Extract the [x, y] coordinate from the center of the cell holding the provided text.  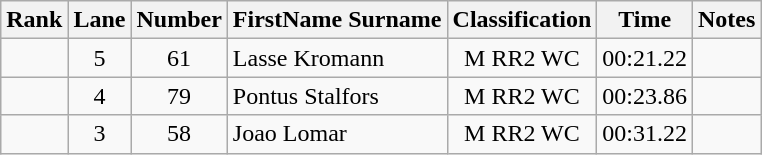
Pontus Stalfors [337, 96]
Notes [727, 20]
Lasse Kromann [337, 58]
Time [645, 20]
Lane [100, 20]
Classification [522, 20]
Number [179, 20]
Rank [34, 20]
79 [179, 96]
5 [100, 58]
00:31.22 [645, 134]
3 [100, 134]
00:21.22 [645, 58]
Joao Lomar [337, 134]
4 [100, 96]
58 [179, 134]
61 [179, 58]
FirstName Surname [337, 20]
00:23.86 [645, 96]
